Return [X, Y] of the center of cell containing provided text 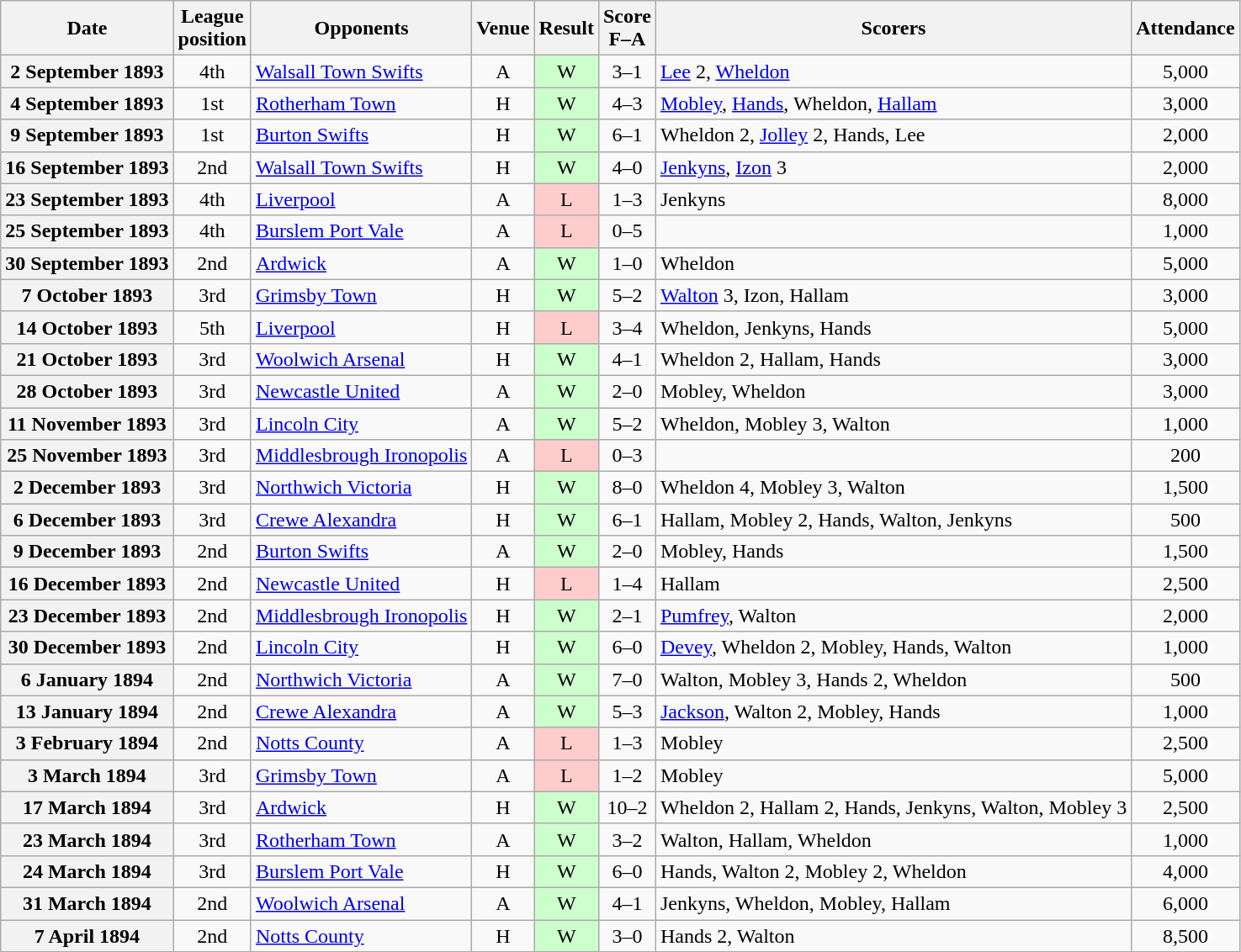
Wheldon, Mobley 3, Walton [894, 423]
Mobley, Wheldon [894, 391]
0–3 [627, 456]
13 January 1894 [88, 711]
3–2 [627, 839]
23 September 1893 [88, 199]
24 March 1894 [88, 871]
Hands, Walton 2, Mobley 2, Wheldon [894, 871]
28 October 1893 [88, 391]
Jenkyns, Izon 3 [894, 167]
Jenkyns, Wheldon, Mobley, Hallam [894, 903]
Hallam [894, 584]
2 September 1893 [88, 71]
ScoreF–A [627, 29]
Attendance [1185, 29]
11 November 1893 [88, 423]
8,000 [1185, 199]
Walton, Hallam, Wheldon [894, 839]
25 November 1893 [88, 456]
3–4 [627, 327]
Opponents [361, 29]
Venue [503, 29]
6 December 1893 [88, 520]
8,500 [1185, 936]
Date [88, 29]
4–3 [627, 103]
Hands 2, Walton [894, 936]
Jenkyns [894, 199]
16 December 1893 [88, 584]
1–0 [627, 263]
31 March 1894 [88, 903]
Scorers [894, 29]
2 December 1893 [88, 488]
4 September 1893 [88, 103]
17 March 1894 [88, 807]
8–0 [627, 488]
10–2 [627, 807]
3 March 1894 [88, 775]
14 October 1893 [88, 327]
Mobley, Hands, Wheldon, Hallam [894, 103]
Walton, Mobley 3, Hands 2, Wheldon [894, 680]
1–4 [627, 584]
Wheldon 2, Hallam 2, Hands, Jenkyns, Walton, Mobley 3 [894, 807]
5th [212, 327]
0–5 [627, 231]
Jackson, Walton 2, Mobley, Hands [894, 711]
25 September 1893 [88, 231]
7 April 1894 [88, 936]
200 [1185, 456]
4,000 [1185, 871]
Wheldon [894, 263]
Mobley, Hands [894, 552]
3–1 [627, 71]
9 December 1893 [88, 552]
7–0 [627, 680]
6,000 [1185, 903]
5–3 [627, 711]
3–0 [627, 936]
Walton 3, Izon, Hallam [894, 295]
4–0 [627, 167]
Pumfrey, Walton [894, 616]
6 January 1894 [88, 680]
16 September 1893 [88, 167]
Devey, Wheldon 2, Mobley, Hands, Walton [894, 648]
Wheldon 4, Mobley 3, Walton [894, 488]
21 October 1893 [88, 359]
Result [566, 29]
1–2 [627, 775]
2–1 [627, 616]
Wheldon 2, Hallam, Hands [894, 359]
7 October 1893 [88, 295]
23 March 1894 [88, 839]
3 February 1894 [88, 743]
23 December 1893 [88, 616]
Wheldon, Jenkyns, Hands [894, 327]
9 September 1893 [88, 135]
Wheldon 2, Jolley 2, Hands, Lee [894, 135]
30 September 1893 [88, 263]
30 December 1893 [88, 648]
Hallam, Mobley 2, Hands, Walton, Jenkyns [894, 520]
Lee 2, Wheldon [894, 71]
Leagueposition [212, 29]
